Provide the [X, Y] coordinate of the cell's center where the given text is located.  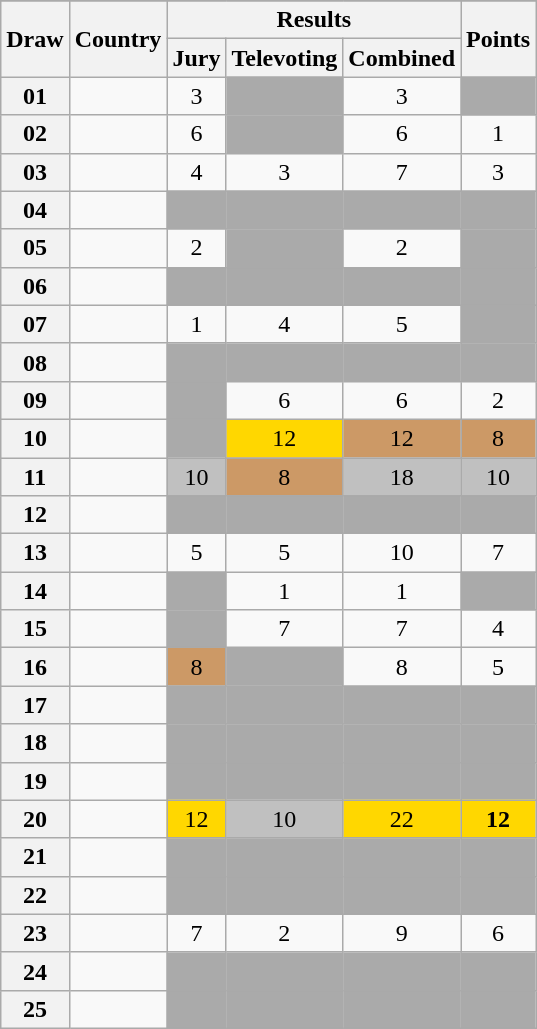
03 [35, 172]
06 [35, 286]
01 [35, 96]
02 [35, 134]
05 [35, 248]
15 [35, 629]
13 [35, 553]
Televoting [284, 58]
19 [35, 781]
24 [35, 971]
Draw [35, 39]
08 [35, 362]
09 [35, 400]
21 [35, 857]
14 [35, 591]
07 [35, 324]
Results [314, 20]
25 [35, 1009]
9 [402, 933]
20 [35, 819]
Points [498, 39]
Combined [402, 58]
23 [35, 933]
17 [35, 705]
Jury [196, 58]
11 [35, 477]
Country [118, 39]
16 [35, 667]
04 [35, 210]
